For the text-containing cell, return its midpoint in [X, Y] coordinate format. 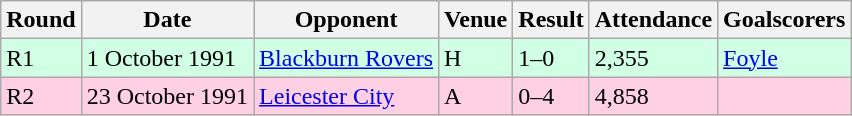
Venue [476, 20]
R2 [41, 96]
Foyle [784, 58]
Round [41, 20]
Opponent [346, 20]
Goalscorers [784, 20]
Leicester City [346, 96]
R1 [41, 58]
0–4 [551, 96]
Date [167, 20]
A [476, 96]
H [476, 58]
4,858 [653, 96]
Result [551, 20]
1–0 [551, 58]
1 October 1991 [167, 58]
23 October 1991 [167, 96]
2,355 [653, 58]
Attendance [653, 20]
Blackburn Rovers [346, 58]
